Extract the (x, y) coordinate from the center of the cell holding the provided text.  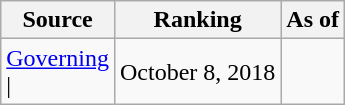
Source (58, 20)
October 8, 2018 (197, 72)
As of (313, 20)
Ranking (197, 20)
Governing| (58, 72)
